Detect which cell encompasses the target text, then output its [X, Y] center coordinate. 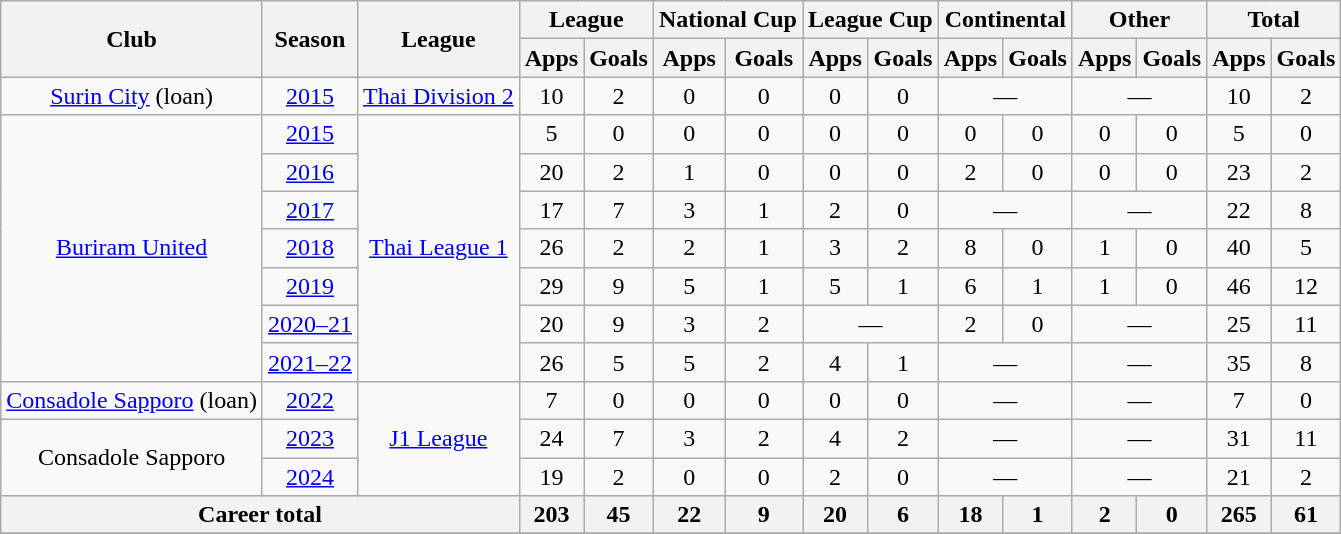
Thai League 1 [438, 248]
2021–22 [310, 362]
25 [1239, 324]
17 [551, 210]
2023 [310, 438]
2019 [310, 286]
Consadole Sapporo [132, 457]
Season [310, 39]
46 [1239, 286]
Surin City (loan) [132, 96]
18 [970, 515]
2018 [310, 248]
2024 [310, 477]
Total [1274, 20]
24 [551, 438]
12 [1306, 286]
45 [619, 515]
Other [1139, 20]
2020–21 [310, 324]
Buriram United [132, 248]
National Cup [728, 20]
203 [551, 515]
19 [551, 477]
Consadole Sapporo (loan) [132, 400]
2016 [310, 172]
35 [1239, 362]
Continental [1005, 20]
23 [1239, 172]
Thai Division 2 [438, 96]
31 [1239, 438]
21 [1239, 477]
61 [1306, 515]
Career total [260, 515]
2022 [310, 400]
League Cup [870, 20]
2017 [310, 210]
29 [551, 286]
J1 League [438, 438]
Club [132, 39]
265 [1239, 515]
40 [1239, 248]
